Locate the cell with the specified text and output its (x, y) center coordinate. 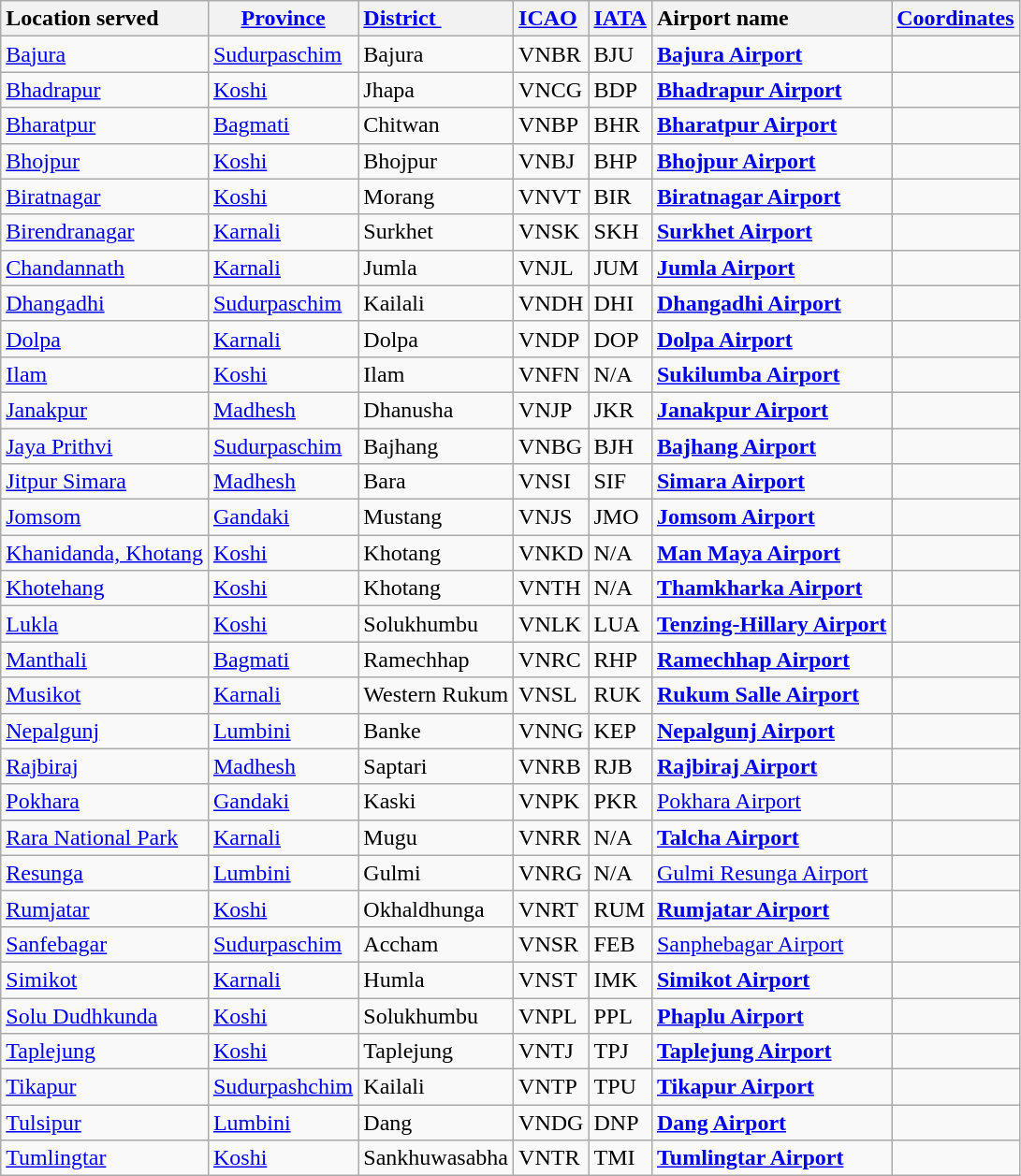
VNRG (551, 873)
Kaski (436, 802)
Dang Airport (771, 1123)
VNBR (551, 54)
Pokhara Airport (771, 802)
BHP (620, 161)
Musikot (105, 695)
Simara Airport (771, 482)
RJB (620, 766)
Sukilumba Airport (771, 374)
VNFN (551, 374)
Rukum Salle Airport (771, 695)
TMI (620, 1158)
VNTJ (551, 1052)
Dhanusha (436, 410)
BJU (620, 54)
Phaplu Airport (771, 1015)
Sanfebagar (105, 944)
RHP (620, 660)
Banke (436, 731)
VNCG (551, 90)
VNPK (551, 802)
VNBP (551, 125)
Bara (436, 482)
Bhadrapur Airport (771, 90)
Jumla Airport (771, 268)
Tenzing-Hillary Airport (771, 624)
Rajbiraj (105, 766)
Birendranagar (105, 232)
Bhadrapur (105, 90)
IATA (620, 19)
VNDP (551, 339)
Khotehang (105, 588)
Sanphebagar Airport (771, 944)
VNTR (551, 1158)
Thamkharka Airport (771, 588)
Biratnagar Airport (771, 196)
Talcha Airport (771, 837)
Surkhet (436, 232)
VNRC (551, 660)
Rajbiraj Airport (771, 766)
Tikapur (105, 1087)
VNSL (551, 695)
ICAO (551, 19)
Chandannath (105, 268)
Solu Dudhkunda (105, 1015)
Rara National Park (105, 837)
Tumlingtar (105, 1158)
Tikapur Airport (771, 1087)
Tumlingtar Airport (771, 1158)
VNSI (551, 482)
DOP (620, 339)
Jhapa (436, 90)
VNJP (551, 410)
JMO (620, 517)
Dhangadhi (105, 303)
VNVT (551, 196)
VNRR (551, 837)
KEP (620, 731)
Chitwan (436, 125)
VNRB (551, 766)
Airport name (771, 19)
Jaya Prithvi (105, 446)
RUK (620, 695)
VNBJ (551, 161)
VNJS (551, 517)
Jitpur Simara (105, 482)
TPJ (620, 1052)
Bhojpur Airport (771, 161)
Coordinates (955, 19)
Bajura Airport (771, 54)
LUA (620, 624)
SIF (620, 482)
FEB (620, 944)
Province (283, 19)
Gulmi (436, 873)
VNSR (551, 944)
Jomsom Airport (771, 517)
Janakpur (105, 410)
VNTP (551, 1087)
VNRT (551, 908)
Location served (105, 19)
Manthali (105, 660)
VNSK (551, 232)
TPU (620, 1087)
VNNG (551, 731)
VNST (551, 980)
JUM (620, 268)
VNPL (551, 1015)
Khanidanda, Khotang (105, 553)
Lukla (105, 624)
Simikot (105, 980)
PPL (620, 1015)
Mustang (436, 517)
DNP (620, 1123)
Sudurpashchim (283, 1087)
PKR (620, 802)
Nepalgunj (105, 731)
Jomsom (105, 517)
Okhaldhunga (436, 908)
Pokhara (105, 802)
JKR (620, 410)
VNKD (551, 553)
Simikot Airport (771, 980)
Mugu (436, 837)
Man Maya Airport (771, 553)
Bajhang Airport (771, 446)
DHI (620, 303)
Janakpur Airport (771, 410)
Bharatpur Airport (771, 125)
Bharatpur (105, 125)
BDP (620, 90)
Rumjatar Airport (771, 908)
VNJL (551, 268)
VNBG (551, 446)
Tulsipur (105, 1123)
Humla (436, 980)
BJH (620, 446)
VNLK (551, 624)
Nepalgunj Airport (771, 731)
IMK (620, 980)
Surkhet Airport (771, 232)
SKH (620, 232)
Dhangadhi Airport (771, 303)
BHR (620, 125)
RUM (620, 908)
Resunga (105, 873)
Gulmi Resunga Airport (771, 873)
Jumla (436, 268)
Saptari (436, 766)
Morang (436, 196)
Sankhuwasabha (436, 1158)
Ramechhap Airport (771, 660)
Dang (436, 1123)
VNDG (551, 1123)
Taplejung Airport (771, 1052)
District (436, 19)
VNDH (551, 303)
Ramechhap (436, 660)
Biratnagar (105, 196)
VNTH (551, 588)
Accham (436, 944)
Dolpa Airport (771, 339)
Bajhang (436, 446)
Western Rukum (436, 695)
BIR (620, 196)
Rumjatar (105, 908)
